From the cell containing the given text, extract its center point as (x, y) coordinate. 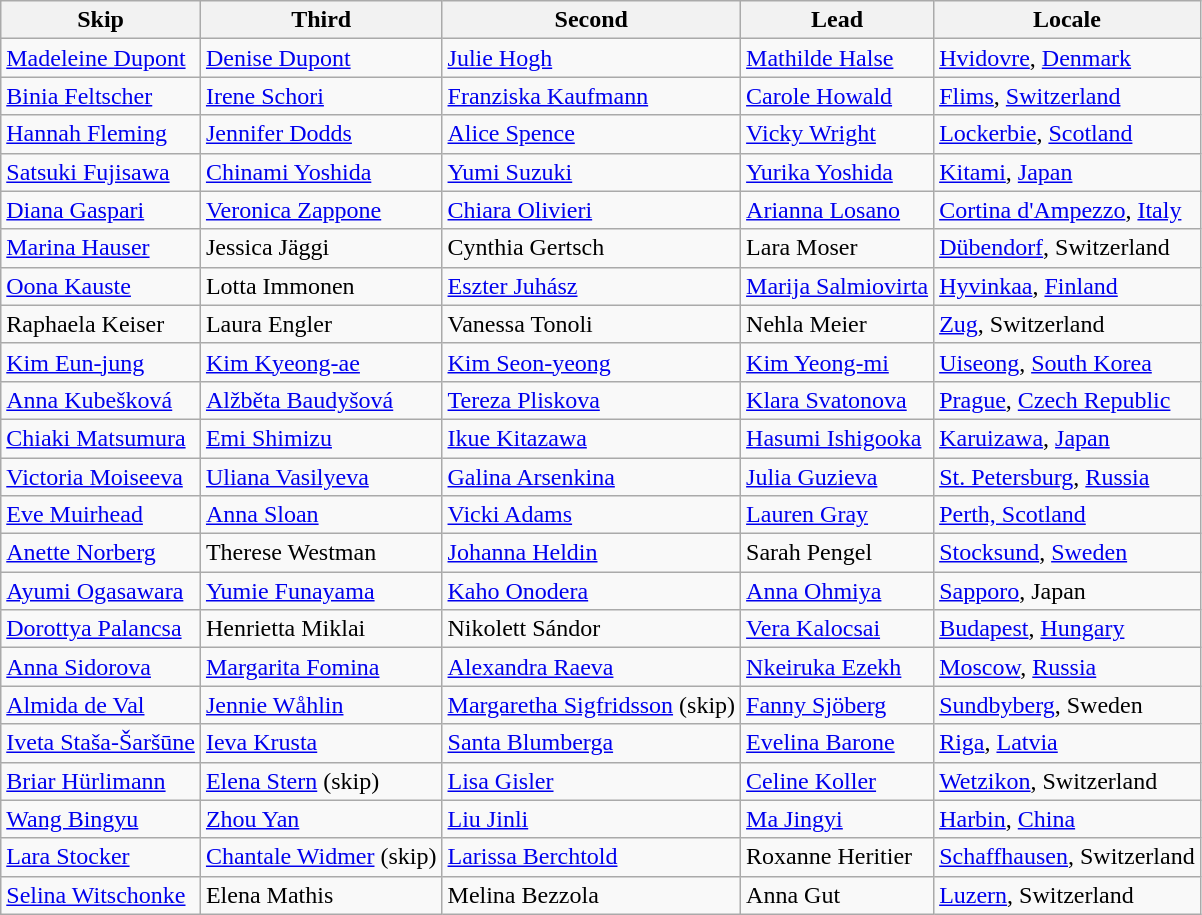
Elena Stern (skip) (321, 781)
Budapest, Hungary (1068, 629)
Vicki Adams (592, 515)
Oona Kauste (101, 286)
Second (592, 20)
Sarah Pengel (838, 553)
Kitami, Japan (1068, 172)
Alexandra Raeva (592, 667)
Henrietta Miklai (321, 629)
Lara Moser (838, 248)
Third (321, 20)
Satsuki Fujisawa (101, 172)
Yumi Suzuki (592, 172)
St. Petersburg, Russia (1068, 477)
Alice Spence (592, 134)
Tereza Pliskova (592, 400)
Uliana Vasilyeva (321, 477)
Eve Muirhead (101, 515)
Perth, Scotland (1068, 515)
Denise Dupont (321, 58)
Karuizawa, Japan (1068, 438)
Kim Eun-jung (101, 362)
Yurika Yoshida (838, 172)
Irene Schori (321, 96)
Emi Shimizu (321, 438)
Riga, Latvia (1068, 743)
Hasumi Ishigooka (838, 438)
Prague, Czech Republic (1068, 400)
Jennifer Dodds (321, 134)
Lara Stocker (101, 857)
Wang Bingyu (101, 819)
Nkeiruka Ezekh (838, 667)
Vera Kalocsai (838, 629)
Anna Sidorova (101, 667)
Margaretha Sigfridsson (skip) (592, 705)
Veronica Zappone (321, 210)
Stocksund, Sweden (1068, 553)
Liu Jinli (592, 819)
Almida de Val (101, 705)
Zhou Yan (321, 819)
Vicky Wright (838, 134)
Anna Ohmiya (838, 591)
Jessica Jäggi (321, 248)
Chiaki Matsumura (101, 438)
Evelina Barone (838, 743)
Cortina d'Ampezzo, Italy (1068, 210)
Jennie Wåhlin (321, 705)
Anna Gut (838, 895)
Ma Jingyi (838, 819)
Dorottya Palancsa (101, 629)
Anna Sloan (321, 515)
Roxanne Heritier (838, 857)
Ayumi Ogasawara (101, 591)
Kim Yeong-mi (838, 362)
Anette Norberg (101, 553)
Fanny Sjöberg (838, 705)
Binia Feltscher (101, 96)
Lisa Gisler (592, 781)
Chinami Yoshida (321, 172)
Carole Howald (838, 96)
Vanessa Tonoli (592, 324)
Nehla Meier (838, 324)
Marina Hauser (101, 248)
Harbin, China (1068, 819)
Raphaela Keiser (101, 324)
Skip (101, 20)
Therese Westman (321, 553)
Dübendorf, Switzerland (1068, 248)
Yumie Funayama (321, 591)
Lockerbie, Scotland (1068, 134)
Wetzikon, Switzerland (1068, 781)
Alžběta Baudyšová (321, 400)
Sapporo, Japan (1068, 591)
Galina Arsenkina (592, 477)
Locale (1068, 20)
Lotta Immonen (321, 286)
Selina Witschonke (101, 895)
Uiseong, South Korea (1068, 362)
Melina Bezzola (592, 895)
Laura Engler (321, 324)
Margarita Fomina (321, 667)
Marija Salmiovirta (838, 286)
Cynthia Gertsch (592, 248)
Zug, Switzerland (1068, 324)
Hyvinkaa, Finland (1068, 286)
Flims, Switzerland (1068, 96)
Anna Kubešková (101, 400)
Moscow, Russia (1068, 667)
Hvidovre, Denmark (1068, 58)
Schaffhausen, Switzerland (1068, 857)
Ieva Krusta (321, 743)
Franziska Kaufmann (592, 96)
Lead (838, 20)
Lauren Gray (838, 515)
Kim Seon-yeong (592, 362)
Luzern, Switzerland (1068, 895)
Kaho Onodera (592, 591)
Mathilde Halse (838, 58)
Chantale Widmer (skip) (321, 857)
Victoria Moiseeva (101, 477)
Iveta Staša-Šaršūne (101, 743)
Madeleine Dupont (101, 58)
Julie Hogh (592, 58)
Arianna Losano (838, 210)
Nikolett Sándor (592, 629)
Klara Svatonova (838, 400)
Kim Kyeong-ae (321, 362)
Eszter Juhász (592, 286)
Ikue Kitazawa (592, 438)
Celine Koller (838, 781)
Santa Blumberga (592, 743)
Elena Mathis (321, 895)
Johanna Heldin (592, 553)
Diana Gaspari (101, 210)
Larissa Berchtold (592, 857)
Julia Guzieva (838, 477)
Chiara Olivieri (592, 210)
Sundbyberg, Sweden (1068, 705)
Hannah Fleming (101, 134)
Briar Hürlimann (101, 781)
